Find where the given text appears and provide that cell's center as [X, Y] coordinate. 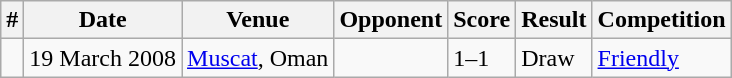
Opponent [391, 20]
1–1 [482, 58]
19 March 2008 [103, 58]
Result [554, 20]
Muscat, Oman [258, 58]
Draw [554, 58]
Venue [258, 20]
Competition [662, 20]
Date [103, 20]
Friendly [662, 58]
# [12, 20]
Score [482, 20]
